Extract the (x, y) coordinate from the center of the cell holding the provided text.  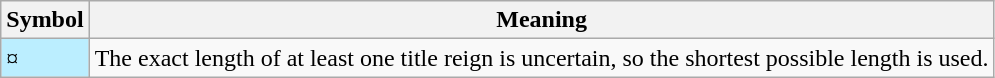
Symbol (45, 20)
The exact length of at least one title reign is uncertain, so the shortest possible length is used. (542, 58)
Meaning (542, 20)
¤ (45, 58)
